Detect which cell encompasses the target text, then output its [X, Y] center coordinate. 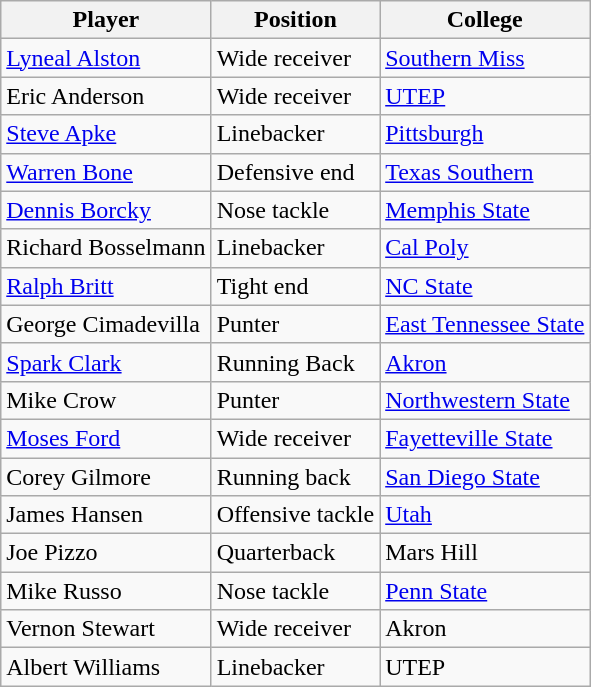
Spark Clark [106, 362]
College [485, 20]
Fayetteville State [485, 438]
Running Back [296, 362]
Warren Bone [106, 172]
Memphis State [485, 210]
Position [296, 20]
Mike Crow [106, 400]
Northwestern State [485, 400]
NC State [485, 286]
Dennis Borcky [106, 210]
George Cimadevilla [106, 324]
Southern Miss [485, 58]
Richard Bosselmann [106, 248]
Corey Gilmore [106, 477]
San Diego State [485, 477]
Running back [296, 477]
Offensive tackle [296, 515]
James Hansen [106, 515]
Moses Ford [106, 438]
Defensive end [296, 172]
Mike Russo [106, 591]
Penn State [485, 591]
Vernon Stewart [106, 629]
Cal Poly [485, 248]
Pittsburgh [485, 134]
Texas Southern [485, 172]
Ralph Britt [106, 286]
Lyneal Alston [106, 58]
Mars Hill [485, 553]
Joe Pizzo [106, 553]
Eric Anderson [106, 96]
Tight end [296, 286]
Albert Williams [106, 667]
Utah [485, 515]
East Tennessee State [485, 324]
Quarterback [296, 553]
Steve Apke [106, 134]
Player [106, 20]
